Capture the cell that displays the provided text and extract its [x, y] central coordinate. 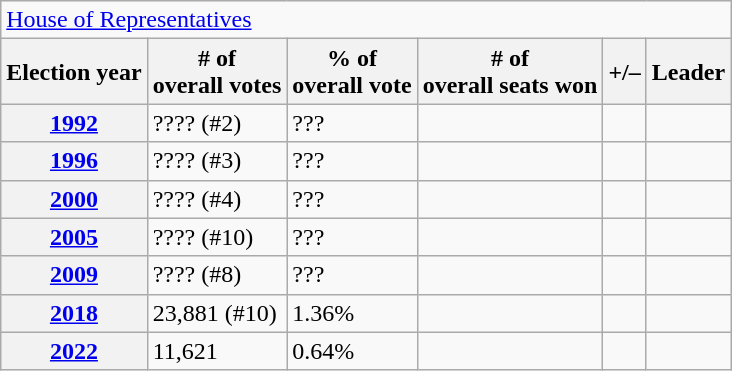
# ofoverall seats won [510, 72]
2022 [74, 351]
???? (#4) [217, 199]
House of Representatives [366, 20]
???? (#10) [217, 237]
% ofoverall vote [352, 72]
23,881 (#10) [217, 313]
+/– [624, 72]
1996 [74, 161]
???? (#8) [217, 275]
2005 [74, 237]
1.36% [352, 313]
11,621 [217, 351]
???? (#2) [217, 123]
2009 [74, 275]
Leader [688, 72]
Election year [74, 72]
0.64% [352, 351]
# ofoverall votes [217, 72]
???? (#3) [217, 161]
1992 [74, 123]
2000 [74, 199]
2018 [74, 313]
